Determine the [X, Y] coordinate at the center of the cell enclosing the given text.  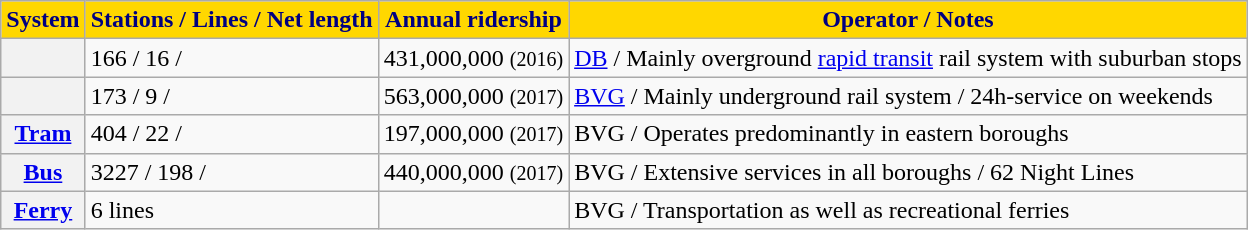
404 / 22 / [232, 134]
BVG / Extensive services in all boroughs / 62 Night Lines [908, 172]
BVG / Mainly underground rail system / 24h-service on weekends [908, 96]
3227 / 198 / [232, 172]
Annual ridership [473, 20]
Operator / Notes [908, 20]
440,000,000 (2017) [473, 172]
Stations / Lines / Net length [232, 20]
563,000,000 (2017) [473, 96]
197,000,000 (2017) [473, 134]
173 / 9 / [232, 96]
Bus [43, 172]
DB / Mainly overground rapid transit rail system with suburban stops [908, 58]
BVG / Transportation as well as recreational ferries [908, 210]
6 lines [232, 210]
BVG / Operates predominantly in eastern boroughs [908, 134]
166 / 16 / [232, 58]
Tram [43, 134]
System [43, 20]
431,000,000 (2016) [473, 58]
Ferry [43, 210]
